Determine the (x, y) coordinate at the center of the cell enclosing the given text.  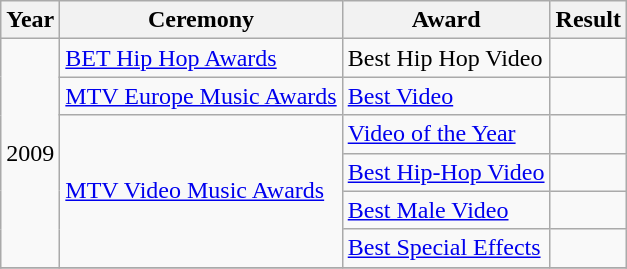
BET Hip Hop Awards (201, 58)
Best Hip Hop Video (446, 58)
MTV Video Music Awards (201, 191)
Result (588, 20)
Year (30, 20)
Best Hip-Hop Video (446, 172)
Best Male Video (446, 210)
Award (446, 20)
Ceremony (201, 20)
Best Special Effects (446, 248)
2009 (30, 153)
Best Video (446, 96)
Video of the Year (446, 134)
MTV Europe Music Awards (201, 96)
